Search for the cell housing the specified text and yield its (x, y) center coordinate. 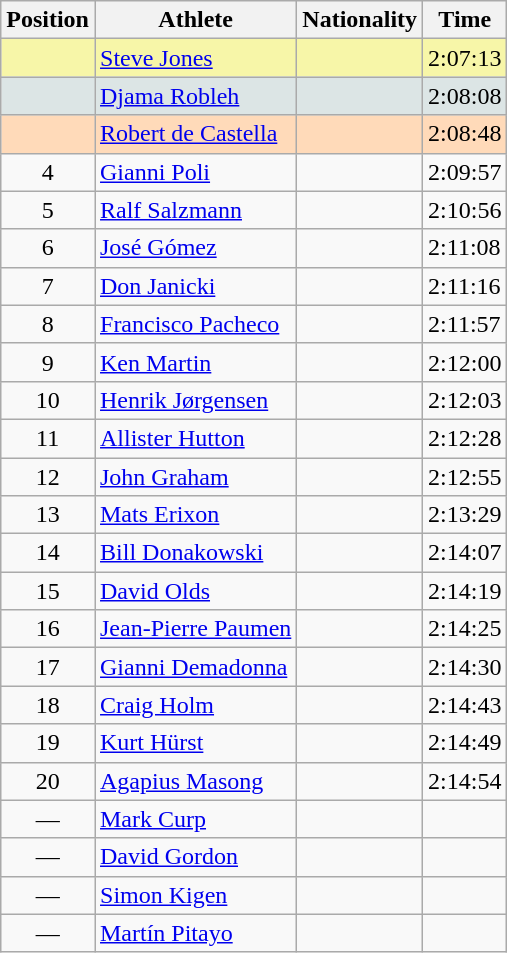
20 (48, 781)
17 (48, 667)
Henrik Jørgensen (195, 400)
David Olds (195, 591)
Gianni Demadonna (195, 667)
9 (48, 362)
2:11:16 (465, 286)
2:13:29 (465, 515)
16 (48, 629)
2:10:56 (465, 210)
12 (48, 477)
John Graham (195, 477)
4 (48, 172)
7 (48, 286)
11 (48, 438)
Mark Curp (195, 819)
Don Janicki (195, 286)
2:09:57 (465, 172)
Robert de Castella (195, 134)
Simon Kigen (195, 895)
David Gordon (195, 857)
Bill Donakowski (195, 553)
2:08:48 (465, 134)
Nationality (360, 20)
2:12:28 (465, 438)
2:14:30 (465, 667)
18 (48, 705)
Mats Erixon (195, 515)
2:12:03 (465, 400)
2:14:49 (465, 743)
2:11:57 (465, 324)
2:12:00 (465, 362)
14 (48, 553)
5 (48, 210)
Time (465, 20)
2:14:07 (465, 553)
Martín Pitayo (195, 933)
Francisco Pacheco (195, 324)
Craig Holm (195, 705)
19 (48, 743)
2:08:08 (465, 96)
Gianni Poli (195, 172)
2:07:13 (465, 58)
2:11:08 (465, 248)
15 (48, 591)
10 (48, 400)
Position (48, 20)
Ken Martin (195, 362)
6 (48, 248)
2:14:19 (465, 591)
2:12:55 (465, 477)
Athlete (195, 20)
2:14:54 (465, 781)
Djama Robleh (195, 96)
Ralf Salzmann (195, 210)
8 (48, 324)
Kurt Hürst (195, 743)
Allister Hutton (195, 438)
Steve Jones (195, 58)
13 (48, 515)
2:14:43 (465, 705)
2:14:25 (465, 629)
José Gómez (195, 248)
Agapius Masong (195, 781)
Jean-Pierre Paumen (195, 629)
